Detect which cell encompasses the target text, then output its [x, y] center coordinate. 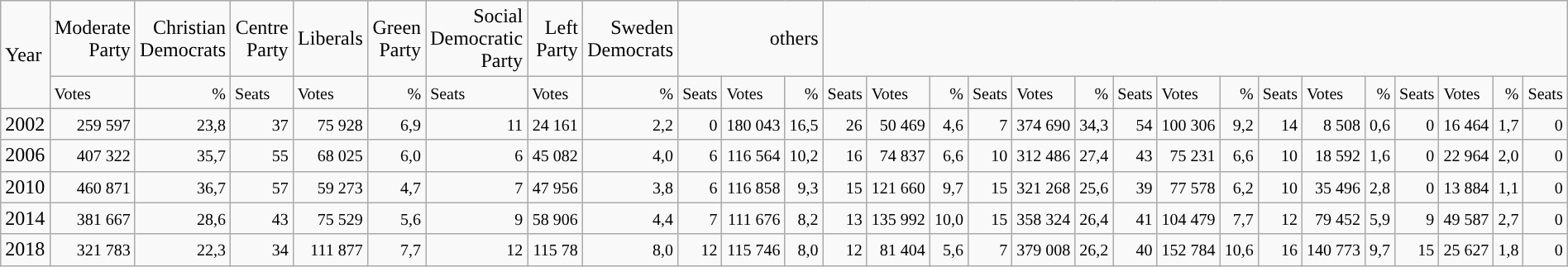
9,2 [1239, 124]
116 564 [753, 155]
4,6 [949, 124]
5,9 [1380, 218]
Year [25, 55]
111 676 [753, 218]
74 837 [898, 155]
58 906 [556, 218]
10,0 [949, 218]
59 273 [330, 187]
6,9 [396, 124]
35,7 [182, 155]
2,0 [1508, 155]
4,4 [630, 218]
2,2 [630, 124]
25 627 [1466, 250]
407 322 [93, 155]
50 469 [898, 124]
10,2 [804, 155]
16 464 [1466, 124]
104 479 [1188, 218]
35 496 [1333, 187]
57 [262, 187]
2018 [25, 250]
8,2 [804, 218]
39 [1135, 187]
2010 [25, 187]
180 043 [753, 124]
152 784 [1188, 250]
321 268 [1044, 187]
381 667 [93, 218]
321 783 [93, 250]
54 [1135, 124]
Centre Party [262, 39]
135 992 [898, 218]
Liberals [330, 39]
Sweden Democrats [630, 39]
4,0 [630, 155]
8 508 [1333, 124]
358 324 [1044, 218]
1,8 [1508, 250]
22 964 [1466, 155]
312 486 [1044, 155]
Green Party [396, 39]
79 452 [1333, 218]
13 884 [1466, 187]
115 78 [556, 250]
374 690 [1044, 124]
18 592 [1333, 155]
1,1 [1508, 187]
2002 [25, 124]
23,8 [182, 124]
Social Democratic Party [476, 39]
36,7 [182, 187]
77 578 [1188, 187]
2,8 [1380, 187]
11 [476, 124]
6,2 [1239, 187]
Left Party [556, 39]
81 404 [898, 250]
10,6 [1239, 250]
27,4 [1094, 155]
26,4 [1094, 218]
22,3 [182, 250]
16,5 [804, 124]
26,2 [1094, 250]
41 [1135, 218]
34,3 [1094, 124]
379 008 [1044, 250]
259 597 [93, 124]
4,7 [396, 187]
140 773 [1333, 250]
0,6 [1380, 124]
34 [262, 250]
111 877 [330, 250]
1,7 [1508, 124]
45 082 [556, 155]
others [751, 39]
6,0 [396, 155]
115 746 [753, 250]
75 231 [1188, 155]
55 [262, 155]
49 587 [1466, 218]
Moderate Party [93, 39]
68 025 [330, 155]
3,8 [630, 187]
116 858 [753, 187]
75 928 [330, 124]
2006 [25, 155]
14 [1280, 124]
2014 [25, 218]
121 660 [898, 187]
37 [262, 124]
47 956 [556, 187]
24 161 [556, 124]
26 [845, 124]
13 [845, 218]
75 529 [330, 218]
25,6 [1094, 187]
100 306 [1188, 124]
Christian Democrats [182, 39]
460 871 [93, 187]
28,6 [182, 218]
40 [1135, 250]
9,3 [804, 187]
2,7 [1508, 218]
1,6 [1380, 155]
